Scan for the cell matching the given text and deliver its [x, y] coordinate at center. 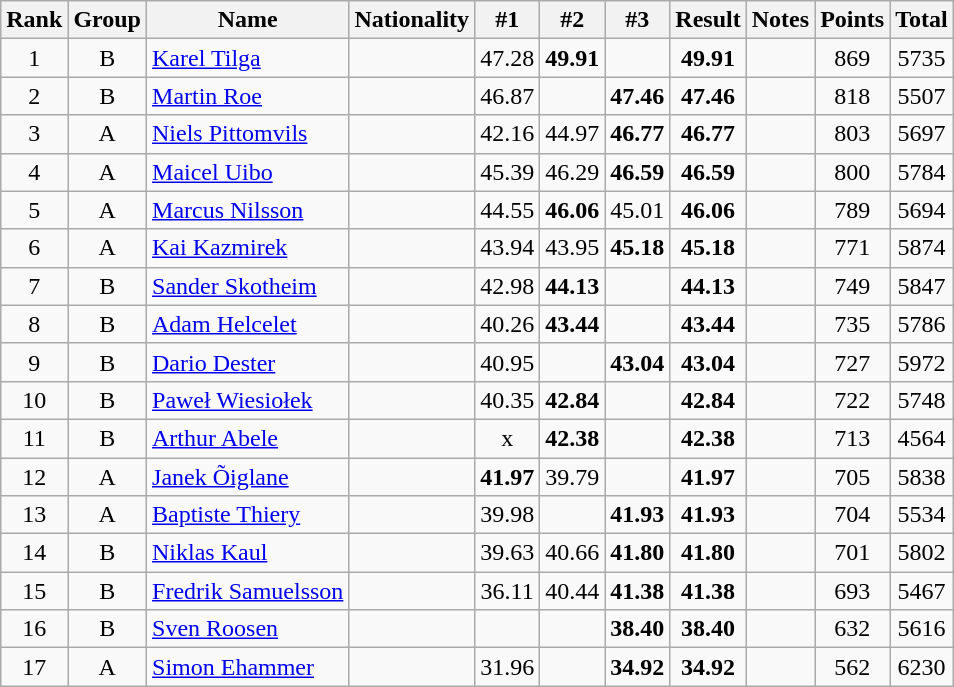
Group [108, 20]
44.97 [572, 134]
5507 [922, 96]
6230 [922, 667]
14 [34, 553]
#3 [638, 20]
Maicel Uibo [248, 172]
5784 [922, 172]
562 [852, 667]
735 [852, 324]
701 [852, 553]
Niklas Kaul [248, 553]
Rank [34, 20]
8 [34, 324]
704 [852, 515]
13 [34, 515]
40.95 [508, 362]
Baptiste Thiery [248, 515]
Points [852, 20]
Result [708, 20]
5534 [922, 515]
5748 [922, 400]
869 [852, 58]
40.26 [508, 324]
818 [852, 96]
Kai Kazmirek [248, 248]
46.29 [572, 172]
Sander Skotheim [248, 286]
5786 [922, 324]
39.63 [508, 553]
11 [34, 438]
5694 [922, 210]
3 [34, 134]
16 [34, 629]
#2 [572, 20]
5467 [922, 591]
36.11 [508, 591]
46.87 [508, 96]
15 [34, 591]
Simon Ehammer [248, 667]
5838 [922, 477]
803 [852, 134]
Janek Õiglane [248, 477]
789 [852, 210]
4 [34, 172]
9 [34, 362]
10 [34, 400]
Paweł Wiesiołek [248, 400]
5802 [922, 553]
Karel Tilga [248, 58]
Sven Roosen [248, 629]
Name [248, 20]
Fredrik Samuelsson [248, 591]
42.98 [508, 286]
727 [852, 362]
Adam Helcelet [248, 324]
31.96 [508, 667]
43.95 [572, 248]
44.55 [508, 210]
Total [922, 20]
800 [852, 172]
Marcus Nilsson [248, 210]
47.28 [508, 58]
40.35 [508, 400]
722 [852, 400]
Niels Pittomvils [248, 134]
17 [34, 667]
39.79 [572, 477]
42.16 [508, 134]
Notes [780, 20]
40.44 [572, 591]
39.98 [508, 515]
43.94 [508, 248]
4564 [922, 438]
713 [852, 438]
1 [34, 58]
632 [852, 629]
Dario Dester [248, 362]
771 [852, 248]
5847 [922, 286]
5697 [922, 134]
6 [34, 248]
749 [852, 286]
12 [34, 477]
45.01 [638, 210]
705 [852, 477]
7 [34, 286]
5735 [922, 58]
x [508, 438]
40.66 [572, 553]
#1 [508, 20]
45.39 [508, 172]
2 [34, 96]
Nationality [412, 20]
5972 [922, 362]
693 [852, 591]
5874 [922, 248]
5616 [922, 629]
5 [34, 210]
Arthur Abele [248, 438]
Martin Roe [248, 96]
